Locate the cell with the specified text and output its [x, y] center coordinate. 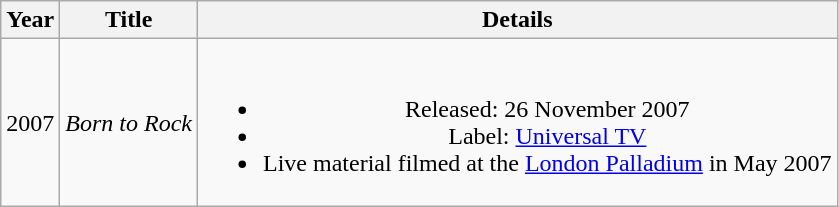
2007 [30, 122]
Released: 26 November 2007Label: Universal TVLive material filmed at the London Palladium in May 2007 [518, 122]
Details [518, 20]
Born to Rock [129, 122]
Year [30, 20]
Title [129, 20]
